Determine the [X, Y] coordinate at the center of the cell enclosing the given text.  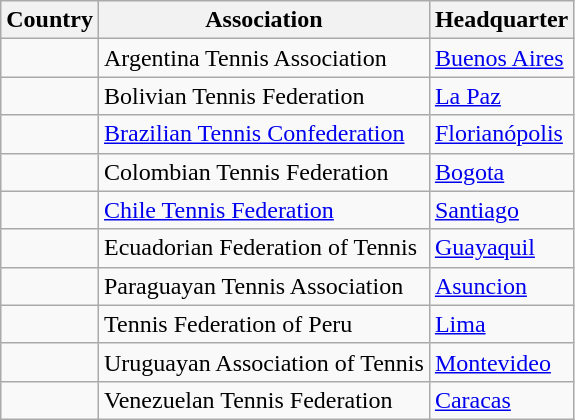
Paraguayan Tennis Association [264, 286]
Lima [501, 324]
Country [50, 20]
Argentina Tennis Association [264, 58]
Bolivian Tennis Federation [264, 96]
Guayaquil [501, 248]
Ecuadorian Federation of Tennis [264, 248]
Association [264, 20]
Colombian Tennis Federation [264, 172]
Montevideo [501, 362]
Asuncion [501, 286]
Venezuelan Tennis Federation [264, 400]
Bogota [501, 172]
La Paz [501, 96]
Caracas [501, 400]
Uruguayan Association of Tennis [264, 362]
Headquarter [501, 20]
Chile Tennis Federation [264, 210]
Brazilian Tennis Confederation [264, 134]
Santiago [501, 210]
Florianópolis [501, 134]
Buenos Aires [501, 58]
Tennis Federation of Peru [264, 324]
